For the text-containing cell, return its midpoint in (X, Y) coordinate format. 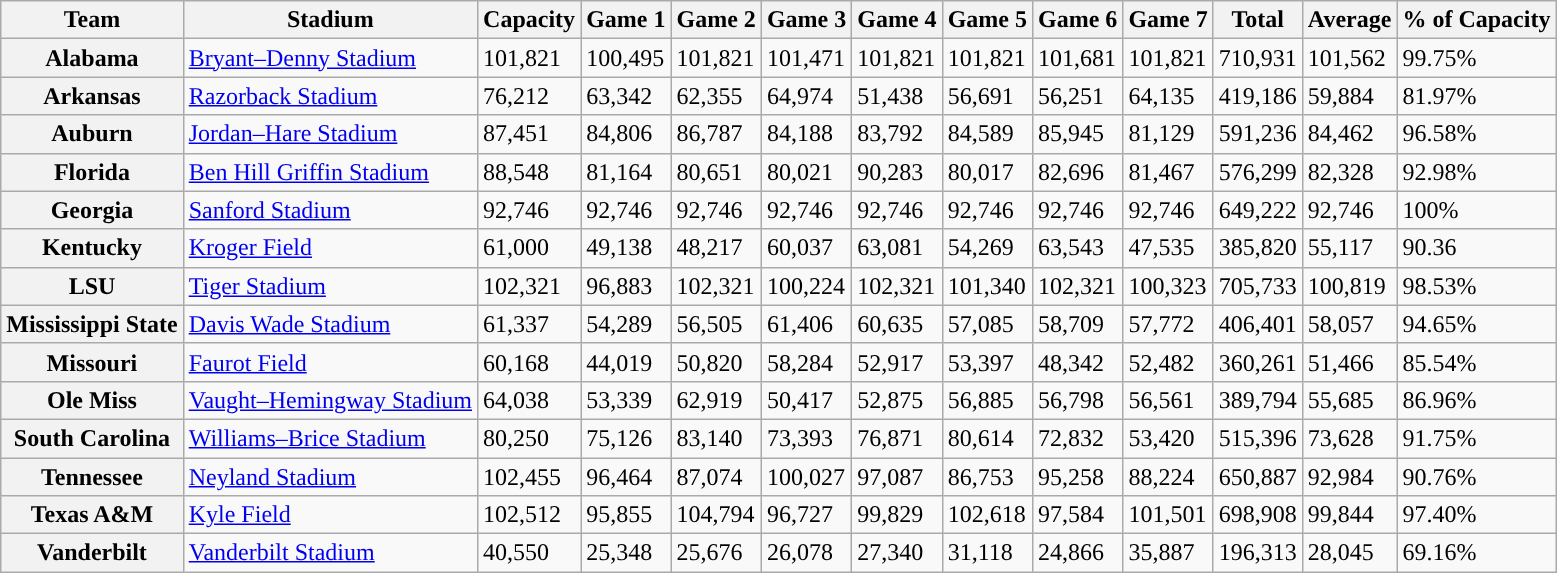
80,250 (530, 438)
Texas A&M (92, 515)
Stadium (330, 20)
73,393 (806, 438)
82,696 (1077, 172)
48,342 (1077, 362)
64,038 (530, 400)
57,085 (987, 324)
53,397 (987, 362)
58,709 (1077, 324)
53,339 (626, 400)
80,021 (806, 172)
85,945 (1077, 134)
27,340 (897, 553)
406,401 (1258, 324)
385,820 (1258, 248)
52,917 (897, 362)
698,908 (1258, 515)
60,168 (530, 362)
96,883 (626, 286)
101,562 (1350, 58)
53,420 (1168, 438)
76,871 (897, 438)
50,417 (806, 400)
82,328 (1350, 172)
515,396 (1258, 438)
Game 3 (806, 20)
63,081 (897, 248)
Neyland Stadium (330, 477)
86,787 (716, 134)
101,340 (987, 286)
Team (92, 20)
56,505 (716, 324)
57,772 (1168, 324)
48,217 (716, 248)
Game 1 (626, 20)
Game 6 (1077, 20)
86,753 (987, 477)
102,618 (987, 515)
100,323 (1168, 286)
92,984 (1350, 477)
91.75% (1476, 438)
84,589 (987, 134)
83,792 (897, 134)
Tiger Stadium (330, 286)
54,289 (626, 324)
87,451 (530, 134)
50,820 (716, 362)
56,885 (987, 400)
99,844 (1350, 515)
Vanderbilt (92, 553)
100,224 (806, 286)
58,284 (806, 362)
102,512 (530, 515)
80,651 (716, 172)
87,074 (716, 477)
Williams–Brice Stadium (330, 438)
75,126 (626, 438)
649,222 (1258, 210)
24,866 (1077, 553)
196,313 (1258, 553)
96,464 (626, 477)
25,348 (626, 553)
100,495 (626, 58)
Capacity (530, 20)
62,355 (716, 96)
26,078 (806, 553)
55,117 (1350, 248)
85.54% (1476, 362)
56,561 (1168, 400)
61,000 (530, 248)
92.98% (1476, 172)
Georgia (92, 210)
96.58% (1476, 134)
Faurot Field (330, 362)
95,258 (1077, 477)
Alabama (92, 58)
Kyle Field (330, 515)
63,342 (626, 96)
389,794 (1258, 400)
591,236 (1258, 134)
Game 2 (716, 20)
56,798 (1077, 400)
96,727 (806, 515)
84,188 (806, 134)
81.97% (1476, 96)
Davis Wade Stadium (330, 324)
25,676 (716, 553)
LSU (92, 286)
Kroger Field (330, 248)
81,164 (626, 172)
83,140 (716, 438)
54,269 (987, 248)
Missouri (92, 362)
99,829 (897, 515)
51,466 (1350, 362)
97,584 (1077, 515)
710,931 (1258, 58)
Vaught–Hemingway Stadium (330, 400)
101,681 (1077, 58)
86.96% (1476, 400)
97.40% (1476, 515)
Kentucky (92, 248)
Razorback Stadium (330, 96)
84,462 (1350, 134)
64,135 (1168, 96)
60,635 (897, 324)
28,045 (1350, 553)
705,733 (1258, 286)
Vanderbilt Stadium (330, 553)
59,884 (1350, 96)
Sanford Stadium (330, 210)
69.16% (1476, 553)
Game 7 (1168, 20)
88,224 (1168, 477)
58,057 (1350, 324)
55,685 (1350, 400)
62,919 (716, 400)
64,974 (806, 96)
81,467 (1168, 172)
52,875 (897, 400)
90.76% (1476, 477)
Auburn (92, 134)
90,283 (897, 172)
90.36 (1476, 248)
60,037 (806, 248)
84,806 (626, 134)
80,017 (987, 172)
56,251 (1077, 96)
Florida (92, 172)
63,543 (1077, 248)
Total (1258, 20)
360,261 (1258, 362)
81,129 (1168, 134)
52,482 (1168, 362)
100,819 (1350, 286)
61,337 (530, 324)
88,548 (530, 172)
97,087 (897, 477)
56,691 (987, 96)
Bryant–Denny Stadium (330, 58)
47,535 (1168, 248)
419,186 (1258, 96)
31,118 (987, 553)
101,501 (1168, 515)
73,628 (1350, 438)
51,438 (897, 96)
Ole Miss (92, 400)
76,212 (530, 96)
South Carolina (92, 438)
Game 4 (897, 20)
80,614 (987, 438)
102,455 (530, 477)
61,406 (806, 324)
101,471 (806, 58)
Ben Hill Griffin Stadium (330, 172)
95,855 (626, 515)
Mississippi State (92, 324)
104,794 (716, 515)
Arkansas (92, 96)
Game 5 (987, 20)
% of Capacity (1476, 20)
Tennessee (92, 477)
44,019 (626, 362)
72,832 (1077, 438)
100,027 (806, 477)
Jordan–Hare Stadium (330, 134)
94.65% (1476, 324)
Average (1350, 20)
98.53% (1476, 286)
99.75% (1476, 58)
40,550 (530, 553)
49,138 (626, 248)
650,887 (1258, 477)
100% (1476, 210)
35,887 (1168, 553)
576,299 (1258, 172)
